Return the (X, Y) coordinate for the center point of the cell that contains the specified text.  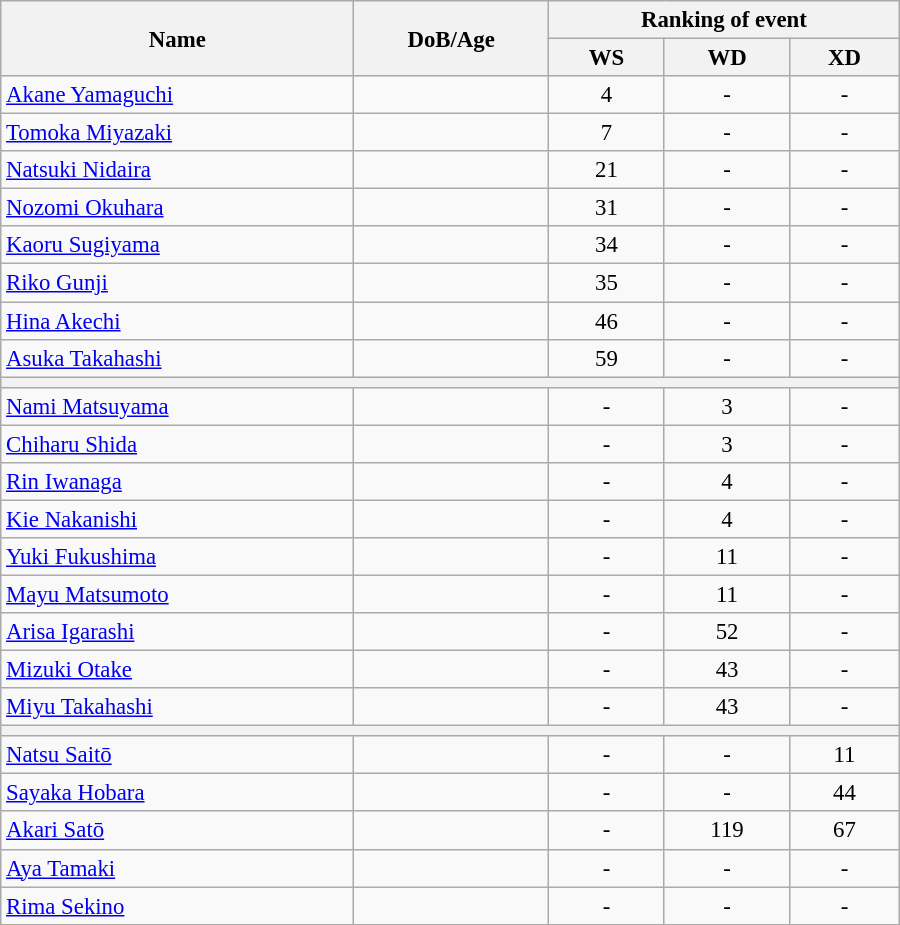
7 (607, 133)
Tomoka Miyazaki (178, 133)
35 (607, 283)
Ranking of event (724, 20)
DoB/Age (452, 38)
Yuki Fukushima (178, 557)
52 (726, 632)
31 (607, 208)
59 (607, 358)
44 (845, 793)
Akane Yamaguchi (178, 95)
Nozomi Okuhara (178, 208)
Nami Matsuyama (178, 406)
Rima Sekino (178, 906)
21 (607, 170)
Mizuki Otake (178, 670)
Mayu Matsumoto (178, 594)
Asuka Takahashi (178, 358)
Natsu Saitō (178, 755)
Hina Akechi (178, 321)
Kie Nakanishi (178, 519)
Arisa Igarashi (178, 632)
Sayaka Hobara (178, 793)
WD (726, 58)
Aya Tamaki (178, 868)
Chiharu Shida (178, 444)
34 (607, 245)
Akari Satō (178, 831)
67 (845, 831)
Natsuki Nidaira (178, 170)
119 (726, 831)
46 (607, 321)
Name (178, 38)
Riko Gunji (178, 283)
Miyu Takahashi (178, 707)
Rin Iwanaga (178, 482)
WS (607, 58)
XD (845, 58)
Kaoru Sugiyama (178, 245)
